Extract the [X, Y] coordinate from the center of the cell holding the provided text.  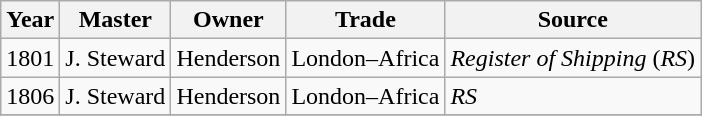
RS [573, 96]
1806 [30, 96]
Master [116, 20]
Year [30, 20]
Owner [228, 20]
Register of Shipping (RS) [573, 58]
1801 [30, 58]
Trade [366, 20]
Source [573, 20]
